Provide the (X, Y) coordinate of the cell's center where the given text is located.  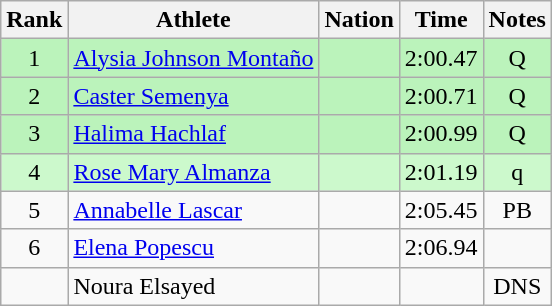
Halima Hachlaf (194, 134)
2:06.94 (441, 248)
q (517, 172)
Annabelle Lascar (194, 210)
Alysia Johnson Montaño (194, 58)
3 (34, 134)
Athlete (194, 20)
Notes (517, 20)
Rose Mary Almanza (194, 172)
2:00.71 (441, 96)
6 (34, 248)
Noura Elsayed (194, 286)
2 (34, 96)
DNS (517, 286)
5 (34, 210)
2:05.45 (441, 210)
4 (34, 172)
2:00.47 (441, 58)
Caster Semenya (194, 96)
Elena Popescu (194, 248)
Nation (359, 20)
PB (517, 210)
Time (441, 20)
2:00.99 (441, 134)
Rank (34, 20)
1 (34, 58)
2:01.19 (441, 172)
